Capture the cell that displays the provided text and extract its (X, Y) central coordinate. 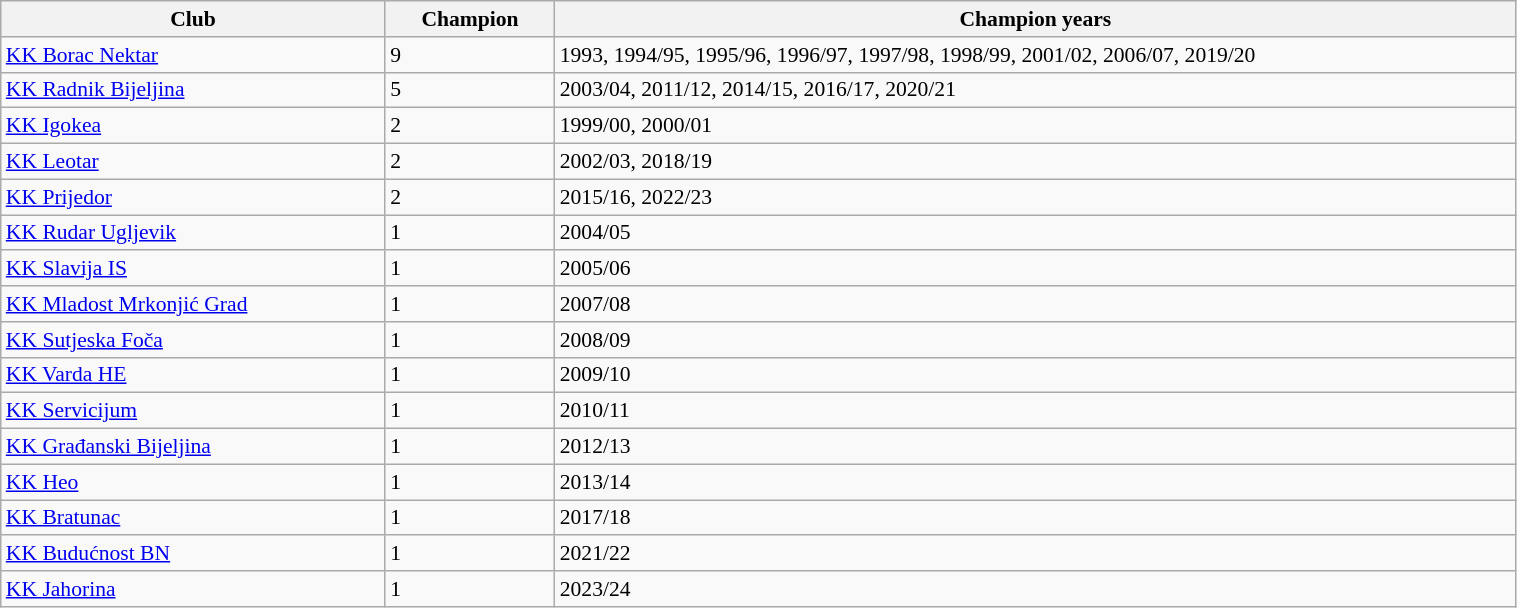
Champion (470, 19)
2008/09 (1036, 340)
2013/14 (1036, 482)
2003/04, 2011/12, 2014/15, 2016/17, 2020/21 (1036, 90)
2021/22 (1036, 554)
2002/03, 2018/19 (1036, 162)
2012/13 (1036, 447)
2007/08 (1036, 304)
KK Rudar Ugljevik (194, 233)
2004/05 (1036, 233)
2010/11 (1036, 411)
9 (470, 55)
KK Borac Nektar (194, 55)
KK Radnik Bijeljina (194, 90)
KK Mladost Mrkonjić Grad (194, 304)
KK Igokea (194, 126)
KK Prijedor (194, 197)
2015/16, 2022/23 (1036, 197)
Club (194, 19)
KK Slavija IS (194, 269)
5 (470, 90)
1999/00, 2000/01 (1036, 126)
KK Građanski Bijeljina (194, 447)
2005/06 (1036, 269)
2023/24 (1036, 589)
Champion years (1036, 19)
2017/18 (1036, 518)
2009/10 (1036, 375)
KK Budućnost BN (194, 554)
KK Sutjeska Foča (194, 340)
KK Bratunac (194, 518)
1993, 1994/95, 1995/96, 1996/97, 1997/98, 1998/99, 2001/02, 2006/07, 2019/20 (1036, 55)
KK Heo (194, 482)
KK Leotar (194, 162)
KK Servicijum (194, 411)
KK Varda HE (194, 375)
KK Jahorina (194, 589)
